Identify which cell holds the provided text, then report its [X, Y] central coordinate. 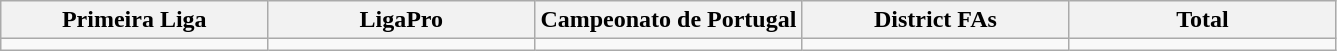
Total [1202, 20]
District FAs [936, 20]
LigaPro [402, 20]
Campeonato de Portugal [668, 20]
Primeira Liga [134, 20]
